Locate the cell with the specified text and output its [x, y] center coordinate. 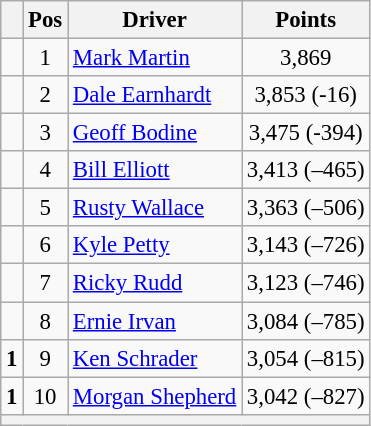
3,143 (–726) [306, 245]
3,363 (–506) [306, 208]
Mark Martin [155, 58]
4 [46, 170]
7 [46, 283]
Points [306, 20]
Ricky Rudd [155, 283]
3,413 (–465) [306, 170]
Pos [46, 20]
8 [46, 321]
Ken Schrader [155, 358]
3,054 (–815) [306, 358]
6 [46, 245]
3,869 [306, 58]
3,475 (-394) [306, 133]
3,123 (–746) [306, 283]
Dale Earnhardt [155, 95]
3 [46, 133]
9 [46, 358]
Ernie Irvan [155, 321]
10 [46, 396]
Rusty Wallace [155, 208]
2 [46, 95]
Morgan Shepherd [155, 396]
Bill Elliott [155, 170]
Kyle Petty [155, 245]
Driver [155, 20]
3,853 (-16) [306, 95]
5 [46, 208]
3,042 (–827) [306, 396]
3,084 (–785) [306, 321]
Geoff Bodine [155, 133]
